Output the [X, Y] coordinate of the center of the cell containing the given text.  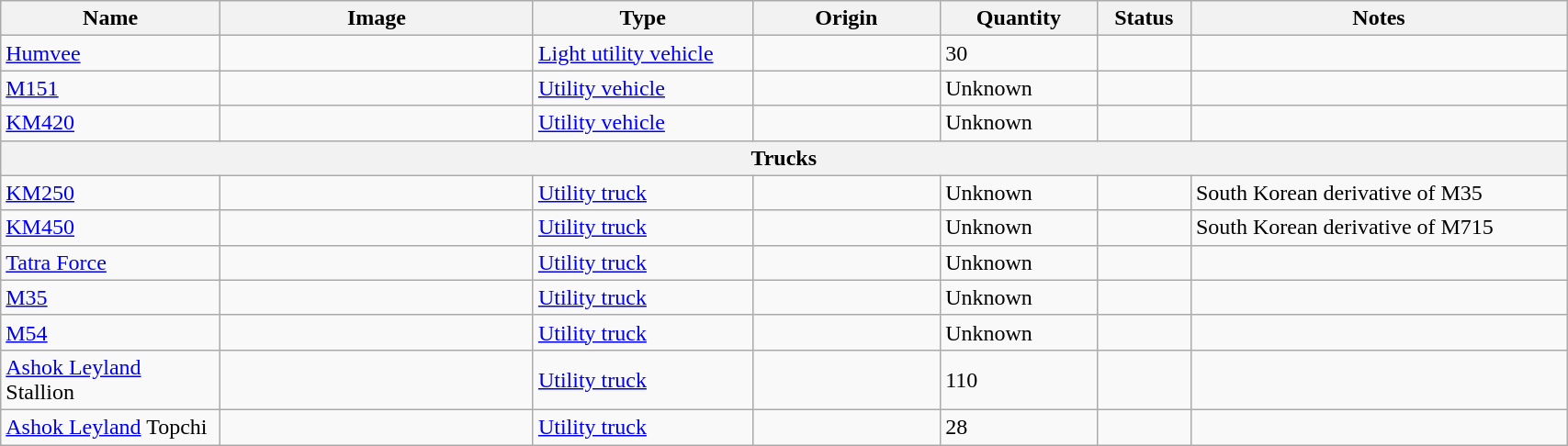
Trucks [784, 158]
Tatra Force [110, 262]
Ashok Leyland Stallion [110, 380]
110 [1019, 380]
KM450 [110, 228]
Type [643, 18]
Humvee [110, 53]
28 [1019, 427]
30 [1019, 53]
Light utility vehicle [643, 53]
KM420 [110, 123]
M35 [110, 297]
Notes [1378, 18]
Ashok Leyland Topchi [110, 427]
Quantity [1019, 18]
Name [110, 18]
South Korean derivative of M35 [1378, 193]
KM250 [110, 193]
M151 [110, 88]
Origin [847, 18]
Image [377, 18]
South Korean derivative of M715 [1378, 228]
M54 [110, 332]
Status [1144, 18]
